Determine the [X, Y] coordinate at the center of the cell enclosing the given text.  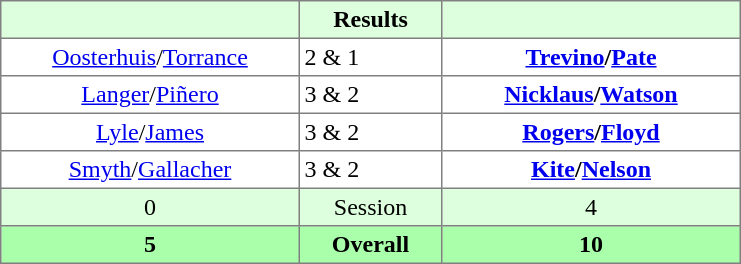
0 [150, 207]
Oosterhuis/Torrance [150, 57]
4 [591, 207]
Langer/Piñero [150, 95]
Overall [370, 245]
10 [591, 245]
Lyle/James [150, 132]
Session [370, 207]
Nicklaus/Watson [591, 95]
Trevino/Pate [591, 57]
2 & 1 [370, 57]
Rogers/Floyd [591, 132]
Kite/Nelson [591, 170]
5 [150, 245]
Smyth/Gallacher [150, 170]
Results [370, 20]
